Pinpoint the cell where the given text exists, returning its (X, Y) midpoint coordinate. 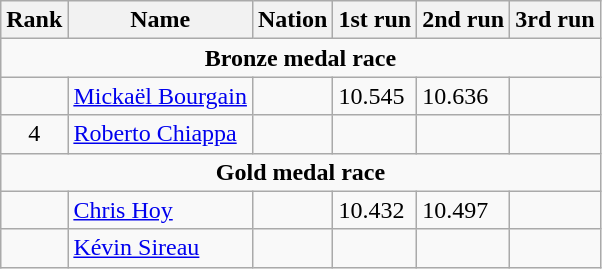
10.432 (375, 210)
Kévin Sireau (160, 248)
Rank (34, 20)
10.497 (464, 210)
Gold medal race (300, 172)
4 (34, 134)
1st run (375, 20)
10.636 (464, 96)
Mickaël Bourgain (160, 96)
Roberto Chiappa (160, 134)
10.545 (375, 96)
3rd run (555, 20)
Nation (292, 20)
2nd run (464, 20)
Bronze medal race (300, 58)
Name (160, 20)
Chris Hoy (160, 210)
